Identify which cell holds the provided text, then report its [X, Y] central coordinate. 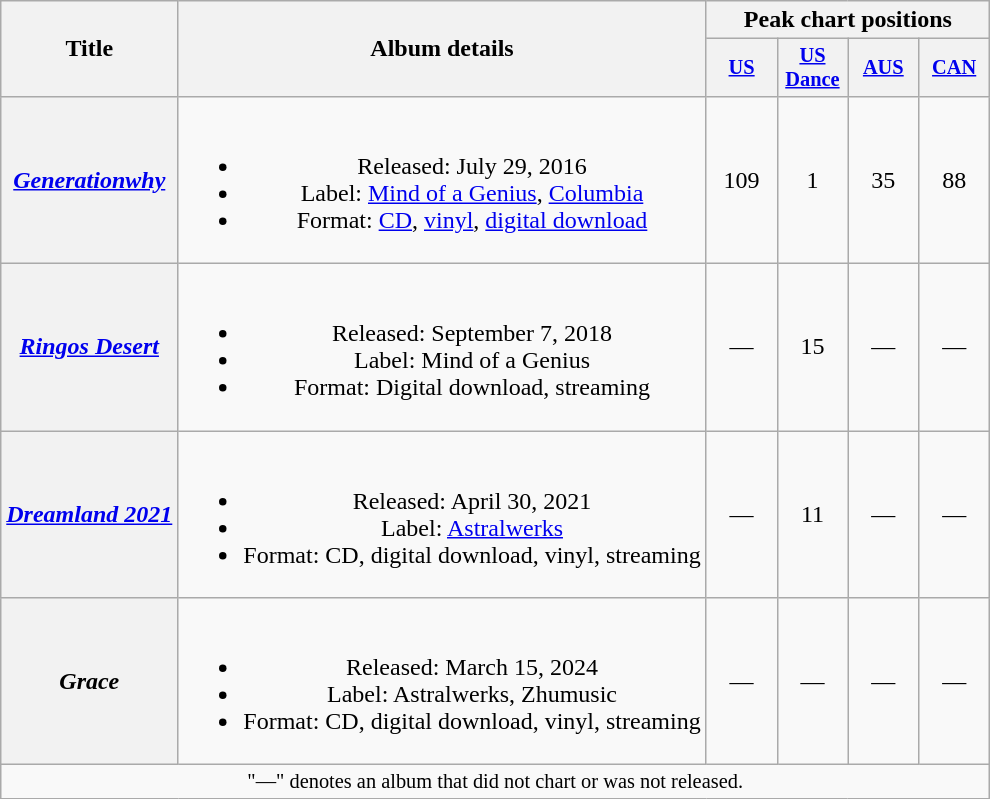
88 [954, 180]
Dreamland 2021 [90, 514]
Released: July 29, 2016Label: Mind of a Genius, ColumbiaFormat: CD, vinyl, digital download [442, 180]
Released: March 15, 2024Label: Astralwerks, ZhumusicFormat: CD, digital download, vinyl, streaming [442, 682]
109 [742, 180]
Released: September 7, 2018Label: Mind of a GeniusFormat: Digital download, streaming [442, 348]
Peak chart positions [848, 20]
Generationwhy [90, 180]
Ringos Desert [90, 348]
CAN [954, 68]
"—" denotes an album that did not chart or was not released. [496, 782]
15 [812, 348]
USDance [812, 68]
Title [90, 49]
Released: April 30, 2021Label: AstralwerksFormat: CD, digital download, vinyl, streaming [442, 514]
US [742, 68]
Album details [442, 49]
1 [812, 180]
AUS [884, 68]
11 [812, 514]
35 [884, 180]
Grace [90, 682]
